Provide the (X, Y) coordinate of the cell's center where the given text is located.  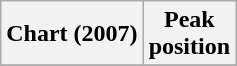
Chart (2007) (72, 34)
Peakposition (189, 34)
